Scan for the cell matching the given text and deliver its (X, Y) coordinate at center. 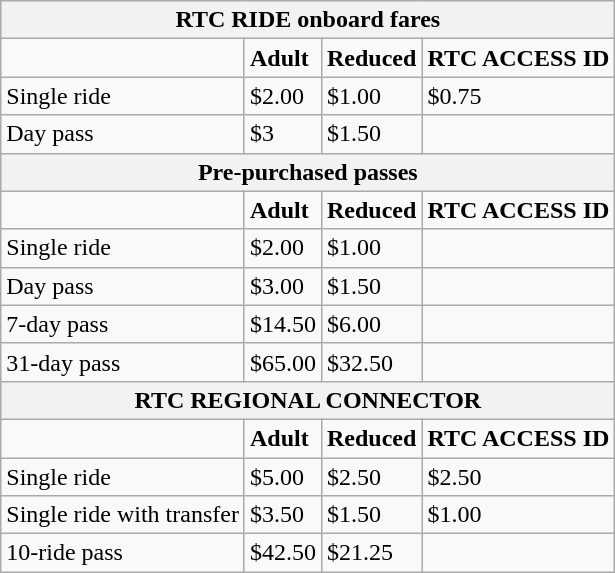
$65.00 (282, 362)
Single ride with transfer (123, 515)
10-ride pass (123, 553)
RTC RIDE onboard fares (308, 20)
31-day pass (123, 362)
$3 (282, 134)
Pre-purchased passes (308, 172)
$0.75 (518, 96)
$3.50 (282, 515)
$32.50 (371, 362)
$14.50 (282, 324)
$21.25 (371, 553)
$5.00 (282, 477)
$42.50 (282, 553)
$6.00 (371, 324)
7-day pass (123, 324)
$3.00 (282, 286)
RTC REGIONAL CONNECTOR (308, 400)
